From the cell containing the given text, extract its center point as [x, y] coordinate. 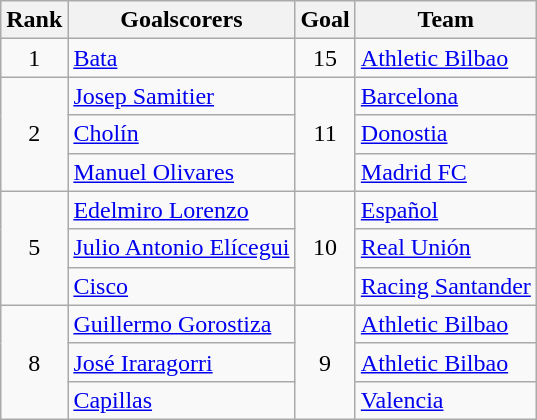
Josep Samitier [182, 96]
Cholín [182, 134]
Cisco [182, 286]
Team [446, 20]
Edelmiro Lorenzo [182, 210]
Valencia [446, 400]
9 [325, 362]
Goalscorers [182, 20]
15 [325, 58]
8 [34, 362]
2 [34, 134]
Español [446, 210]
11 [325, 134]
5 [34, 248]
Capillas [182, 400]
Julio Antonio Elícegui [182, 248]
Real Unión [446, 248]
José Iraragorri [182, 362]
Donostia [446, 134]
Rank [34, 20]
Racing Santander [446, 286]
Goal [325, 20]
Bata [182, 58]
10 [325, 248]
1 [34, 58]
Barcelona [446, 96]
Guillermo Gorostiza [182, 324]
Madrid FC [446, 172]
Manuel Olivares [182, 172]
